Provide the (x, y) coordinate of the cell's center where the given text is located.  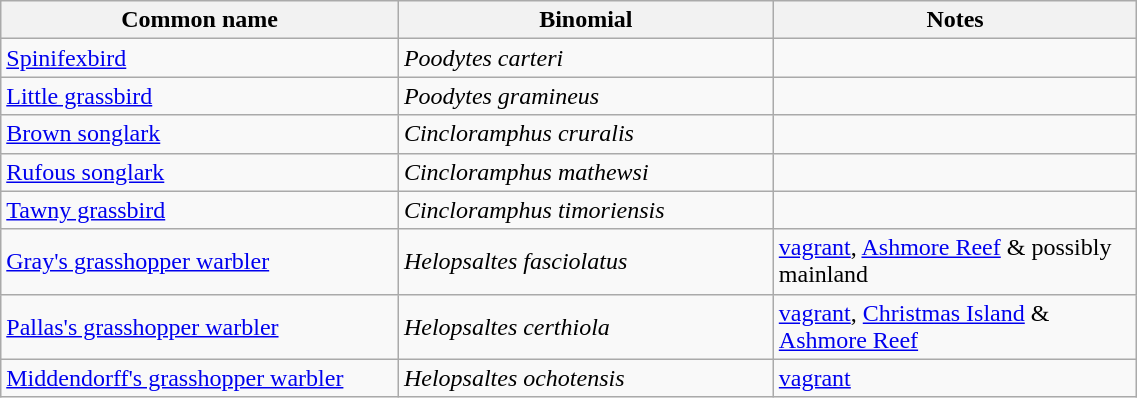
Gray's grasshopper warbler (200, 262)
Poodytes carteri (586, 58)
vagrant, Ashmore Reef & possibly mainland (955, 262)
Cincloramphus mathewsi (586, 172)
Helopsaltes fasciolatus (586, 262)
Binomial (586, 20)
vagrant, Christmas Island & Ashmore Reef (955, 326)
Tawny grassbird (200, 210)
Rufous songlark (200, 172)
Little grassbird (200, 96)
vagrant (955, 378)
Helopsaltes certhiola (586, 326)
Notes (955, 20)
Brown songlark (200, 134)
Cincloramphus timoriensis (586, 210)
Spinifexbird (200, 58)
Poodytes gramineus (586, 96)
Cincloramphus cruralis (586, 134)
Middendorff's grasshopper warbler (200, 378)
Common name (200, 20)
Helopsaltes ochotensis (586, 378)
Pallas's grasshopper warbler (200, 326)
